Return [x, y] of the center of cell containing provided text 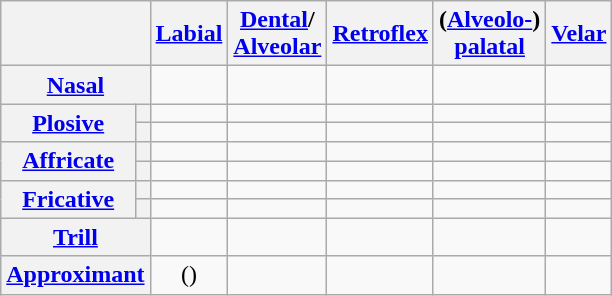
() [189, 275]
Dental/Alveolar [278, 34]
Labial [189, 34]
Retroflex [380, 34]
Approximant [76, 275]
Affricate [68, 161]
Trill [76, 237]
(Alveolo-)palatal [489, 34]
Plosive [68, 123]
Nasal [76, 85]
Velar [579, 34]
Fricative [68, 199]
